Identify which cell holds the provided text, then report its [x, y] central coordinate. 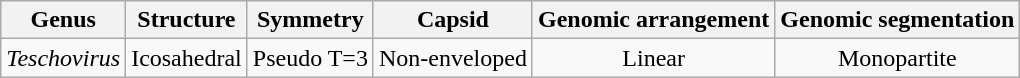
Linear [653, 58]
Non-enveloped [452, 58]
Teschovirus [64, 58]
Icosahedral [187, 58]
Monopartite [898, 58]
Genomic arrangement [653, 20]
Pseudo T=3 [310, 58]
Structure [187, 20]
Symmetry [310, 20]
Capsid [452, 20]
Genomic segmentation [898, 20]
Genus [64, 20]
